Return [X, Y] of the center of cell containing provided text 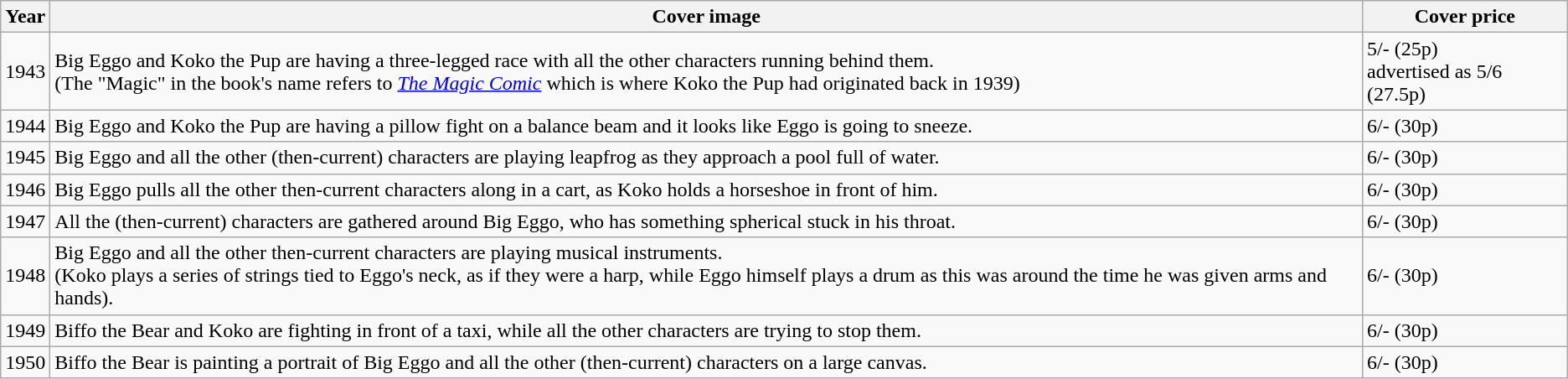
1950 [25, 362]
Cover image [707, 17]
1945 [25, 158]
All the (then-current) characters are gathered around Big Eggo, who has something spherical stuck in his throat. [707, 221]
1948 [25, 276]
5/- (25p)advertised as 5/6 (27.5p) [1466, 71]
Big Eggo pulls all the other then-current characters along in a cart, as Koko holds a horseshoe in front of him. [707, 189]
Cover price [1466, 17]
Year [25, 17]
Biffo the Bear and Koko are fighting in front of a taxi, while all the other characters are trying to stop them. [707, 330]
Big Eggo and all the other (then-current) characters are playing leapfrog as they approach a pool full of water. [707, 158]
Big Eggo and Koko the Pup are having a pillow fight on a balance beam and it looks like Eggo is going to sneeze. [707, 126]
1949 [25, 330]
1947 [25, 221]
1943 [25, 71]
1944 [25, 126]
1946 [25, 189]
Biffo the Bear is painting a portrait of Big Eggo and all the other (then-current) characters on a large canvas. [707, 362]
